Output the [x, y] coordinate of the center of the cell containing the given text.  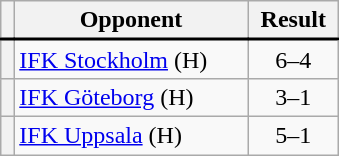
6–4 [293, 60]
IFK Göteborg (H) [131, 97]
5–1 [293, 135]
Opponent [131, 20]
IFK Stockholm (H) [131, 60]
Result [293, 20]
3–1 [293, 97]
IFK Uppsala (H) [131, 135]
